Identify which cell holds the provided text, then report its (x, y) central coordinate. 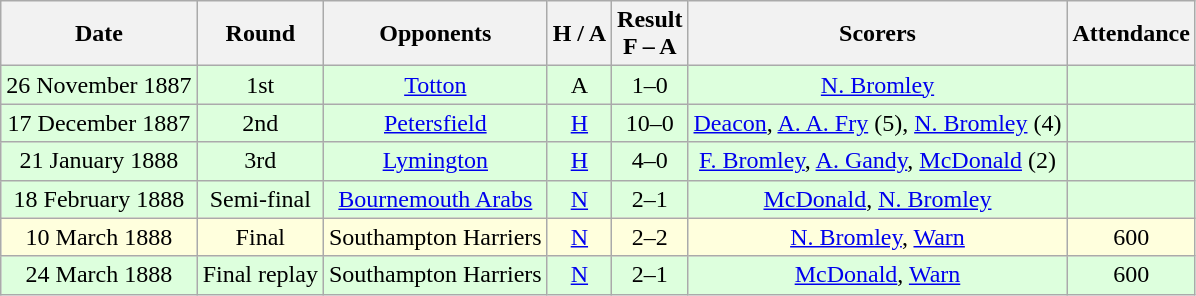
Lymington (435, 161)
2nd (260, 123)
24 March 1888 (99, 275)
Petersfield (435, 123)
Final replay (260, 275)
18 February 1888 (99, 199)
21 January 1888 (99, 161)
Final (260, 237)
A (579, 85)
N. Bromley, Warn (878, 237)
Bournemouth Arabs (435, 199)
4–0 (650, 161)
N. Bromley (878, 85)
Opponents (435, 34)
26 November 1887 (99, 85)
McDonald, N. Bromley (878, 199)
ResultF – A (650, 34)
F. Bromley, A. Gandy, McDonald (2) (878, 161)
Deacon, A. A. Fry (5), N. Bromley (4) (878, 123)
1st (260, 85)
Totton (435, 85)
McDonald, Warn (878, 275)
Round (260, 34)
3rd (260, 161)
Scorers (878, 34)
1–0 (650, 85)
17 December 1887 (99, 123)
10–0 (650, 123)
H / A (579, 34)
Semi-final (260, 199)
10 March 1888 (99, 237)
Attendance (1131, 34)
2–2 (650, 237)
Date (99, 34)
